Extract the [x, y] coordinate from the center of the cell holding the provided text.  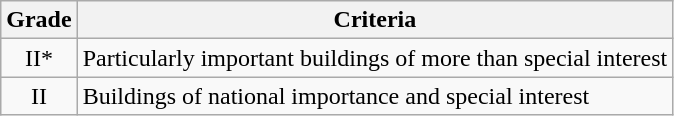
II* [39, 58]
Buildings of national importance and special interest [375, 96]
Criteria [375, 20]
II [39, 96]
Particularly important buildings of more than special interest [375, 58]
Grade [39, 20]
